Search for the cell housing the specified text and yield its [X, Y] center coordinate. 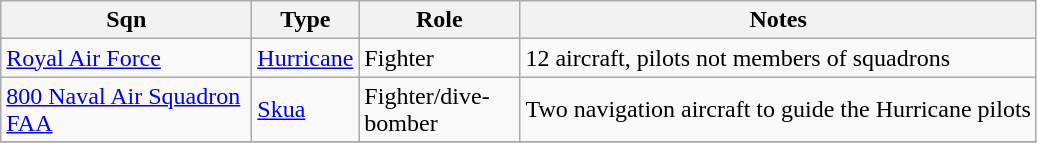
Notes [778, 20]
Fighter [440, 58]
Role [440, 20]
Royal Air Force [126, 58]
Sqn [126, 20]
Hurricane [306, 58]
800 Naval Air Squadron FAA [126, 110]
Fighter/dive-bomber [440, 110]
Two navigation aircraft to guide the Hurricane pilots [778, 110]
12 aircraft, pilots not members of squadrons [778, 58]
Type [306, 20]
Skua [306, 110]
